Return [X, Y] of the center of cell containing provided text 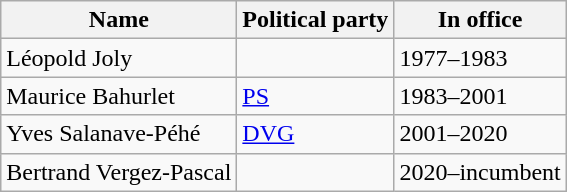
Léopold Joly [119, 58]
Political party [316, 20]
PS [316, 96]
1977–1983 [480, 58]
2001–2020 [480, 134]
Name [119, 20]
Bertrand Vergez-Pascal [119, 172]
1983–2001 [480, 96]
In office [480, 20]
Maurice Bahurlet [119, 96]
2020–incumbent [480, 172]
Yves Salanave-Péhé [119, 134]
DVG [316, 134]
